For the text-containing cell, return its midpoint in (x, y) coordinate format. 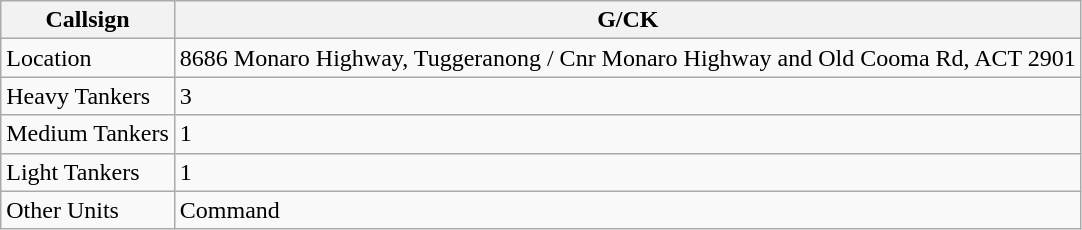
Callsign (88, 20)
Medium Tankers (88, 134)
Heavy Tankers (88, 96)
3 (628, 96)
G/CK (628, 20)
8686 Monaro Highway, Tuggeranong / Cnr Monaro Highway and Old Cooma Rd, ACT 2901 (628, 58)
Command (628, 210)
Other Units (88, 210)
Location (88, 58)
Light Tankers (88, 172)
